Search for the cell housing the specified text and yield its [X, Y] center coordinate. 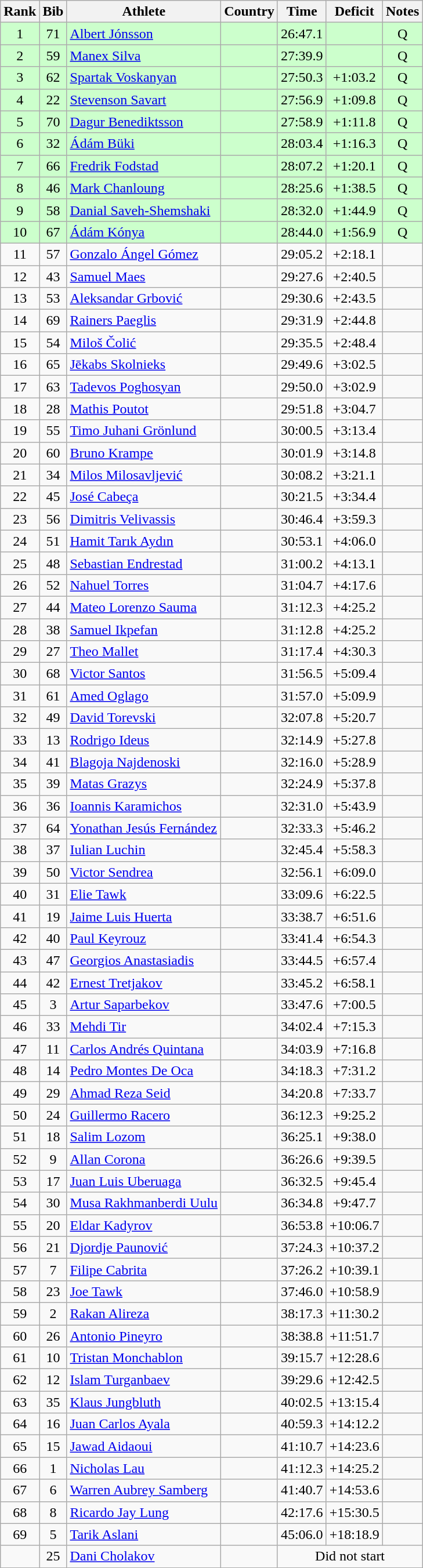
Samuel Ikpefan [144, 629]
+7:00.5 [354, 1005]
+9:38.0 [354, 1137]
32:14.9 [302, 740]
33:44.5 [302, 960]
Rodrigo Ideus [144, 740]
Danial Saveh-Shemshaki [144, 210]
Tarik Aslani [144, 1534]
Islam Turganbaev [144, 1380]
Joe Tawk [144, 1291]
Djordje Paunović [144, 1247]
33:47.6 [302, 1005]
David Torevski [144, 718]
Nahuel Torres [144, 585]
29:35.5 [302, 343]
Ioannis Karamichos [144, 806]
27:50.3 [302, 78]
Gonzalo Ángel Gómez [144, 254]
+3:02.9 [354, 387]
+6:58.1 [354, 983]
30:00.5 [302, 431]
Ernest Tretjakov [144, 983]
+9:25.2 [354, 1115]
+3:59.3 [354, 519]
+5:27.8 [354, 740]
+14:12.2 [354, 1424]
27:39.9 [302, 56]
31:12.3 [302, 607]
+3:02.5 [354, 365]
33:45.2 [302, 983]
28:32.0 [302, 210]
+2:40.5 [354, 277]
Ricardo Jay Lung [144, 1512]
+10:37.2 [354, 1247]
+2:43.5 [354, 299]
+3:13.4 [354, 431]
Rakan Alireza [144, 1313]
+10:39.1 [354, 1269]
+6:54.3 [354, 938]
Samuel Maes [144, 277]
29:31.9 [302, 321]
Timo Juhani Grönlund [144, 431]
Jaime Luis Huerta [144, 916]
32:16.0 [302, 762]
45:06.0 [302, 1534]
+1:11.8 [354, 122]
+6:22.5 [354, 894]
+9:47.7 [354, 1203]
29:50.0 [302, 387]
28:03.4 [302, 144]
+6:57.4 [354, 960]
31:04.7 [302, 585]
Deficit [354, 12]
+1:38.5 [354, 188]
31:00.2 [302, 563]
Juan Carlos Ayala [144, 1424]
+5:43.9 [354, 806]
39:29.6 [302, 1380]
+3:21.1 [354, 475]
26:47.1 [302, 34]
Did not start [349, 1556]
4 [20, 100]
Bib [53, 12]
Spartak Voskanyan [144, 78]
33:38.7 [302, 916]
41:12.3 [302, 1468]
+10:06.7 [354, 1225]
Milos Milosavljević [144, 475]
Juan Luis Uberuaga [144, 1181]
Filipe Cabrita [144, 1269]
36:32.5 [302, 1181]
41:40.7 [302, 1490]
Mark Chanloung [144, 188]
Antonio Pineyro [144, 1335]
+5:09.9 [354, 696]
32:07.8 [302, 718]
Jawad Aidaoui [144, 1446]
+4:06.0 [354, 541]
Athlete [144, 12]
Georgios Anastasiadis [144, 960]
Dagur Benediktsson [144, 122]
+10:58.9 [354, 1291]
+4:13.1 [354, 563]
28:44.0 [302, 232]
34:20.8 [302, 1093]
+7:31.2 [354, 1071]
Elie Tawk [144, 894]
Stevenson Savart [144, 100]
36:26.6 [302, 1159]
+3:14.8 [354, 453]
+2:18.1 [354, 254]
42:17.6 [302, 1512]
Matas Grazys [144, 784]
29:30.6 [302, 299]
+9:39.5 [354, 1159]
+1:20.1 [354, 166]
Manex Silva [144, 56]
+1:16.3 [354, 144]
+2:44.8 [354, 321]
+11:51.7 [354, 1335]
70 [53, 122]
31:56.5 [302, 674]
36:12.3 [302, 1115]
Mathis Poutot [144, 409]
33:09.6 [302, 894]
37:26.2 [302, 1269]
+14:23.6 [354, 1446]
Ahmad Reza Seid [144, 1093]
29:49.6 [302, 365]
José Cabeça [144, 497]
Eldar Kadyrov [144, 1225]
40:59.3 [302, 1424]
Hamit Tarık Aydın [144, 541]
Mateo Lorenzo Sauma [144, 607]
Allan Corona [144, 1159]
Theo Mallet [144, 652]
Musa Rakhmanberdi Uulu [144, 1203]
Rank [20, 12]
32:31.0 [302, 806]
34:02.4 [302, 1027]
37:46.0 [302, 1291]
Dimitris Velivassis [144, 519]
31:57.0 [302, 696]
Iulian Luchin [144, 850]
+3:34.4 [354, 497]
41:10.7 [302, 1446]
+4:17.6 [354, 585]
40:02.5 [302, 1402]
30:53.1 [302, 541]
+18:18.9 [354, 1534]
+1:56.9 [354, 232]
Bruno Krampe [144, 453]
Country [250, 12]
+1:03.2 [354, 78]
Jēkabs Skolnieks [144, 365]
30:46.4 [302, 519]
+11:30.2 [354, 1313]
71 [53, 34]
+5:37.8 [354, 784]
+5:46.2 [354, 828]
32:56.1 [302, 872]
Albert Jónsson [144, 34]
+5:58.3 [354, 850]
27:56.9 [302, 100]
30:01.9 [302, 453]
+5:20.7 [354, 718]
+5:28.9 [354, 762]
Miloš Čolić [144, 343]
32:33.3 [302, 828]
Guillermo Racero [144, 1115]
31:17.4 [302, 652]
36:25.1 [302, 1137]
+12:42.5 [354, 1380]
+7:33.7 [354, 1093]
+6:09.0 [354, 872]
29:51.8 [302, 409]
Tristan Monchablon [144, 1358]
29:27.6 [302, 277]
+7:16.8 [354, 1049]
+3:04.7 [354, 409]
Dani Cholakov [144, 1556]
27:58.9 [302, 122]
36:53.8 [302, 1225]
29:05.2 [302, 254]
Fredrik Fodstad [144, 166]
32:24.9 [302, 784]
39:15.7 [302, 1358]
34:03.9 [302, 1049]
Mehdi Tir [144, 1027]
+14:53.6 [354, 1490]
Ádám Büki [144, 144]
Klaus Jungbluth [144, 1402]
37:24.3 [302, 1247]
32:45.4 [302, 850]
28:25.6 [302, 188]
+14:25.2 [354, 1468]
Pedro Montes De Oca [144, 1071]
Warren Aubrey Samberg [144, 1490]
28:07.2 [302, 166]
+5:09.4 [354, 674]
30:08.2 [302, 475]
Ádám Kónya [144, 232]
Aleksandar Grbović [144, 299]
+7:15.3 [354, 1027]
+2:48.4 [354, 343]
Blagoja Najdenoski [144, 762]
Rainers Paeglis [144, 321]
Victor Santos [144, 674]
Time [302, 12]
Notes [402, 12]
+1:44.9 [354, 210]
+13:15.4 [354, 1402]
36:34.8 [302, 1203]
Yonathan Jesús Fernández [144, 828]
31:12.8 [302, 629]
+12:28.6 [354, 1358]
Amed Oglago [144, 696]
+4:30.3 [354, 652]
+9:45.4 [354, 1181]
Sebastian Endrestad [144, 563]
30:21.5 [302, 497]
Nicholas Lau [144, 1468]
Victor Sendrea [144, 872]
38:17.3 [302, 1313]
38:38.8 [302, 1335]
Paul Keyrouz [144, 938]
34:18.3 [302, 1071]
+1:09.8 [354, 100]
Artur Saparbekov [144, 1005]
Salim Lozom [144, 1137]
33:41.4 [302, 938]
Tadevos Poghosyan [144, 387]
+15:30.5 [354, 1512]
Carlos Andrés Quintana [144, 1049]
+6:51.6 [354, 916]
